Find where the given text appears and provide that cell's center as (X, Y) coordinate. 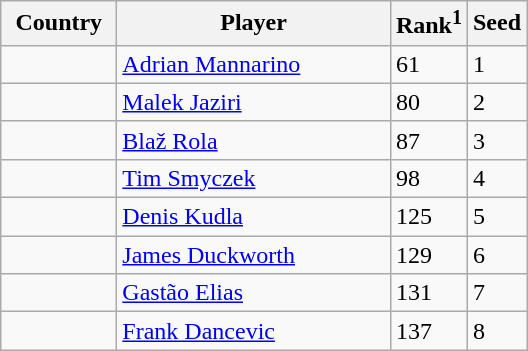
8 (496, 331)
Tim Smyczek (254, 178)
129 (428, 255)
Player (254, 24)
Frank Dancevic (254, 331)
1 (496, 64)
Country (59, 24)
6 (496, 255)
3 (496, 140)
80 (428, 102)
98 (428, 178)
5 (496, 217)
61 (428, 64)
Seed (496, 24)
137 (428, 331)
Rank1 (428, 24)
Blaž Rola (254, 140)
Adrian Mannarino (254, 64)
87 (428, 140)
131 (428, 293)
Gastão Elias (254, 293)
Malek Jaziri (254, 102)
125 (428, 217)
2 (496, 102)
7 (496, 293)
4 (496, 178)
James Duckworth (254, 255)
Denis Kudla (254, 217)
